Detect which cell encompasses the target text, then output its [x, y] center coordinate. 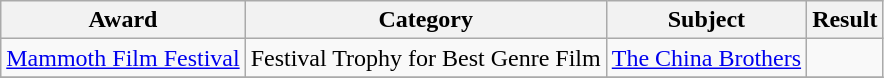
Category [426, 20]
The China Brothers [706, 58]
Result [845, 20]
Subject [706, 20]
Mammoth Film Festival [123, 58]
Festival Trophy for Best Genre Film [426, 58]
Award [123, 20]
